Detect which cell encompasses the target text, then output its [x, y] center coordinate. 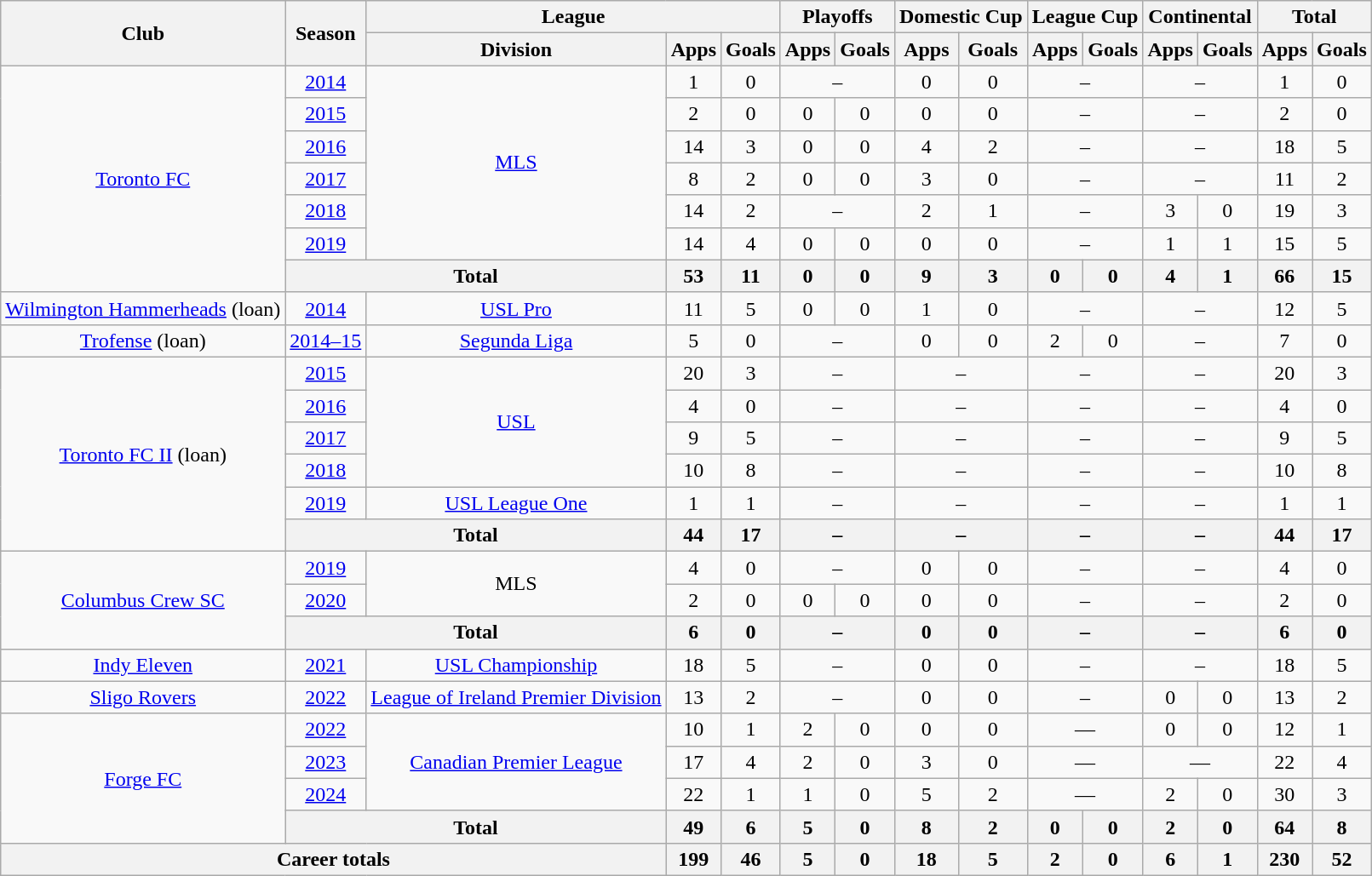
Forge FC [143, 778]
2024 [325, 794]
Domestic Cup [961, 17]
Indy Eleven [143, 665]
Toronto FC [143, 179]
USL League One [516, 503]
49 [693, 827]
USL [516, 421]
230 [1284, 859]
Club [143, 33]
Toronto FC II (loan) [143, 454]
52 [1342, 859]
19 [1284, 211]
46 [751, 859]
League Cup [1085, 17]
30 [1284, 794]
199 [693, 859]
League of Ireland Premier Division [516, 697]
66 [1284, 276]
Continental [1200, 17]
Career totals [334, 859]
2020 [325, 600]
Canadian Premier League [516, 762]
League [573, 17]
USL Championship [516, 665]
USL Pro [516, 308]
Columbus Crew SC [143, 600]
Division [516, 49]
Segunda Liga [516, 341]
Season [325, 33]
2014–15 [325, 341]
Wilmington Hammerheads (loan) [143, 308]
Playoffs [837, 17]
7 [1284, 341]
Trofense (loan) [143, 341]
Sligo Rovers [143, 697]
2023 [325, 762]
2021 [325, 665]
53 [693, 276]
64 [1284, 827]
